Provide the (x, y) coordinate of the cell's center where the given text is located.  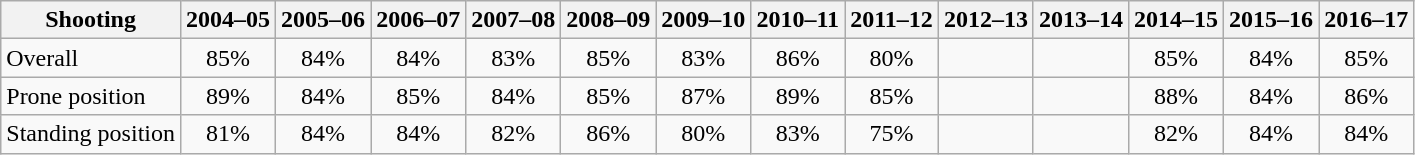
Overall (91, 58)
88% (1176, 96)
75% (892, 134)
2014–15 (1176, 20)
Standing position (91, 134)
87% (704, 96)
2010–11 (798, 20)
2008–09 (608, 20)
2015–16 (1272, 20)
81% (228, 134)
2004–05 (228, 20)
Prone position (91, 96)
2006–07 (418, 20)
2012–13 (986, 20)
2009–10 (704, 20)
Shooting (91, 20)
2016–17 (1366, 20)
2007–08 (514, 20)
2005–06 (324, 20)
2011–12 (892, 20)
2013–14 (1080, 20)
